For the text-containing cell, return its midpoint in (X, Y) coordinate format. 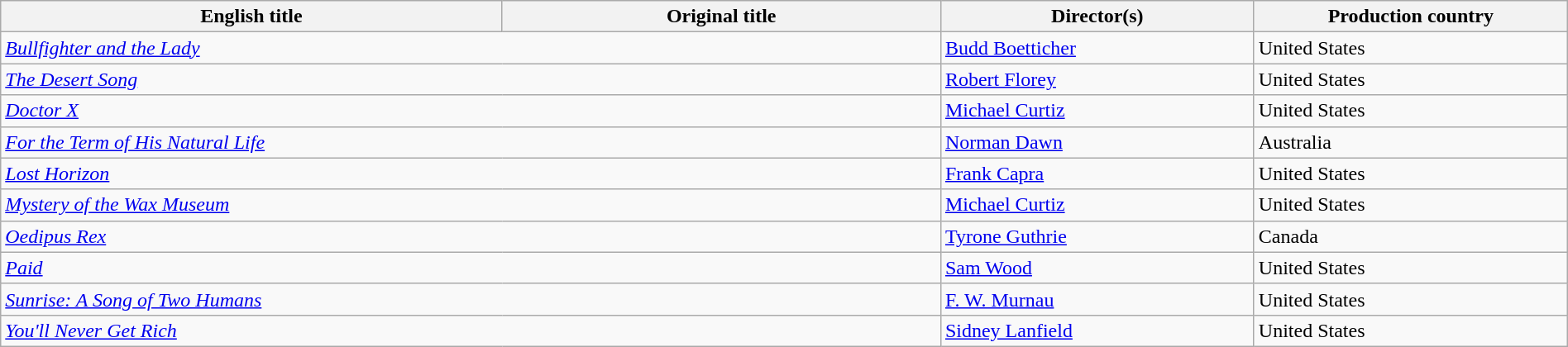
The Desert Song (471, 79)
Oedipus Rex (471, 236)
Original title (721, 17)
Frank Capra (1097, 173)
Canada (1411, 236)
Tyrone Guthrie (1097, 236)
For the Term of His Natural Life (471, 142)
Norman Dawn (1097, 142)
Robert Florey (1097, 79)
Director(s) (1097, 17)
Budd Boetticher (1097, 48)
Mystery of the Wax Museum (471, 205)
Paid (471, 268)
Lost Horizon (471, 173)
Australia (1411, 142)
English title (251, 17)
Doctor X (471, 111)
F. W. Murnau (1097, 299)
Sunrise: A Song of Two Humans (471, 299)
Production country (1411, 17)
Bullfighter and the Lady (471, 48)
You'll Never Get Rich (471, 330)
Sam Wood (1097, 268)
Sidney Lanfield (1097, 330)
